Scan for the cell matching the given text and deliver its [x, y] coordinate at center. 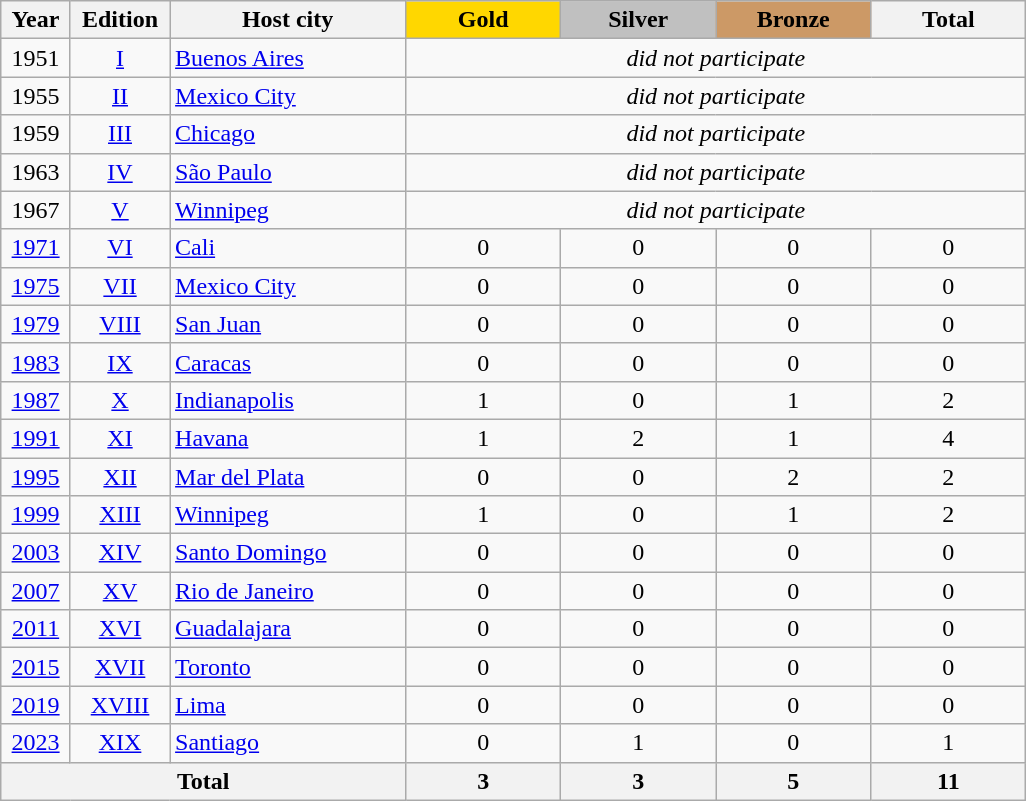
1991 [36, 438]
XIV [120, 553]
VIII [120, 324]
1963 [36, 172]
Rio de Janeiro [288, 591]
1983 [36, 362]
Caracas [288, 362]
Santo Domingo [288, 553]
XIX [120, 743]
1959 [36, 134]
Havana [288, 438]
X [120, 400]
Mar del Plata [288, 477]
2015 [36, 667]
XVIII [120, 705]
Guadalajara [288, 629]
4 [948, 438]
2003 [36, 553]
Buenos Aires [288, 58]
San Juan [288, 324]
Indianapolis [288, 400]
I [120, 58]
11 [948, 781]
II [120, 96]
1987 [36, 400]
Year [36, 20]
2011 [36, 629]
XI [120, 438]
Gold [484, 20]
1955 [36, 96]
Host city [288, 20]
XV [120, 591]
2019 [36, 705]
XII [120, 477]
Edition [120, 20]
São Paulo [288, 172]
VI [120, 248]
1971 [36, 248]
1979 [36, 324]
V [120, 210]
1975 [36, 286]
Chicago [288, 134]
Cali [288, 248]
IV [120, 172]
III [120, 134]
XIII [120, 515]
2023 [36, 743]
Toronto [288, 667]
1995 [36, 477]
5 [794, 781]
VII [120, 286]
Lima [288, 705]
XVII [120, 667]
Silver [638, 20]
1967 [36, 210]
Santiago [288, 743]
2007 [36, 591]
XVI [120, 629]
IX [120, 362]
1999 [36, 515]
Bronze [794, 20]
1951 [36, 58]
